Output the [x, y] coordinate of the center of the cell containing the given text.  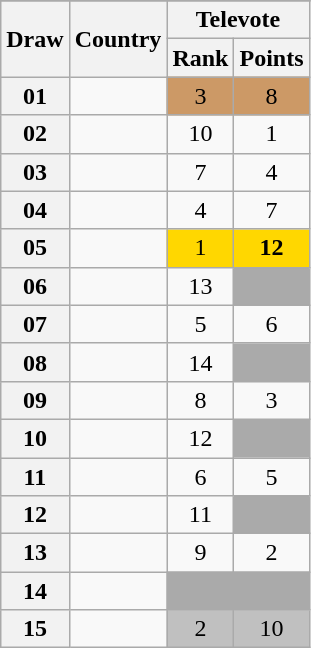
Televote [238, 20]
04 [35, 210]
Rank [200, 58]
Draw [35, 39]
Country [118, 39]
07 [35, 324]
15 [35, 629]
05 [35, 248]
08 [35, 362]
06 [35, 286]
9 [200, 553]
01 [35, 96]
03 [35, 172]
Points [272, 58]
02 [35, 134]
09 [35, 400]
